Provide the [x, y] coordinate of the cell's center where the given text is located.  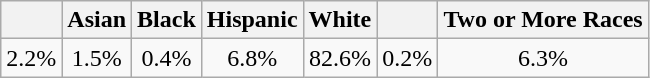
White [340, 20]
Hispanic [252, 20]
82.6% [340, 58]
Black [167, 20]
Asian [97, 20]
6.8% [252, 58]
2.2% [32, 58]
Two or More Races [543, 20]
1.5% [97, 58]
0.2% [408, 58]
0.4% [167, 58]
6.3% [543, 58]
